From the cell containing the given text, extract its center point as [x, y] coordinate. 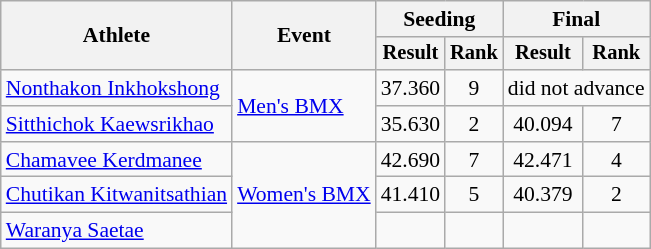
40.379 [543, 195]
Chamavee Kerdmanee [116, 160]
40.094 [543, 124]
5 [474, 195]
Sitthichok Kaewsrikhao [116, 124]
35.630 [410, 124]
Waranya Saetae [116, 231]
42.471 [543, 160]
Event [304, 36]
Chutikan Kitwanitsathian [116, 195]
41.410 [410, 195]
9 [474, 88]
42.690 [410, 160]
37.360 [410, 88]
Athlete [116, 36]
Final [576, 19]
Men's BMX [304, 106]
Women's BMX [304, 196]
Seeding [440, 19]
4 [616, 160]
Nonthakon Inkhokshong [116, 88]
did not advance [576, 88]
